Find where the given text appears and provide that cell's center as (X, Y) coordinate. 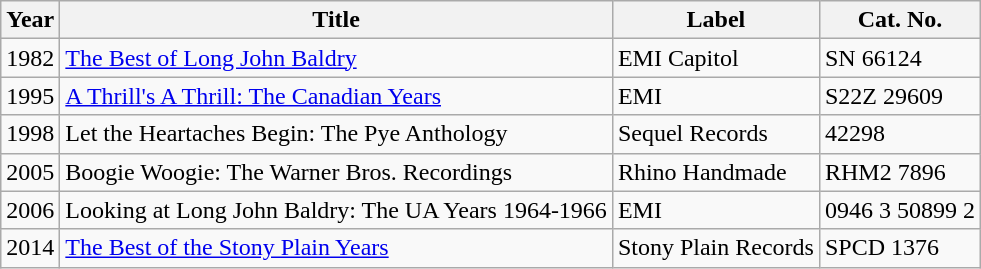
The Best of the Stony Plain Years (336, 248)
42298 (900, 134)
2005 (30, 172)
Year (30, 20)
2006 (30, 210)
The Best of Long John Baldry (336, 58)
Sequel Records (716, 134)
Label (716, 20)
Looking at Long John Baldry: The UA Years 1964-1966 (336, 210)
Let the Heartaches Begin: The Pye Anthology (336, 134)
2014 (30, 248)
Stony Plain Records (716, 248)
RHM2 7896 (900, 172)
S22Z 29609 (900, 96)
Rhino Handmade (716, 172)
0946 3 50899 2 (900, 210)
1995 (30, 96)
Boogie Woogie: The Warner Bros. Recordings (336, 172)
1998 (30, 134)
Cat. No. (900, 20)
A Thrill's A Thrill: The Canadian Years (336, 96)
SN 66124 (900, 58)
Title (336, 20)
SPCD 1376 (900, 248)
1982 (30, 58)
EMI Capitol (716, 58)
